Scan for the cell matching the given text and deliver its [X, Y] coordinate at center. 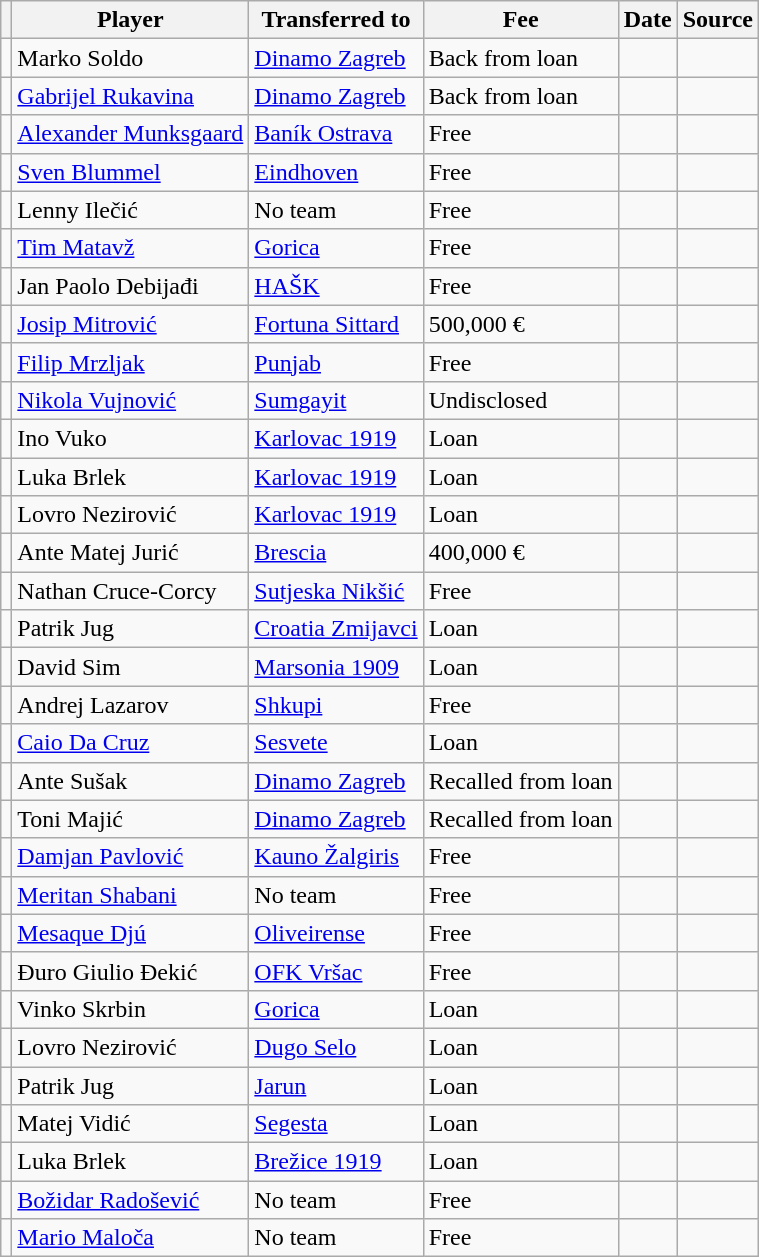
Brežice 1919 [336, 1162]
Ante Sušak [130, 781]
Nathan Cruce-Corcy [130, 591]
Filip Mrzljak [130, 362]
Lenny Ilečić [130, 210]
Marsonia 1909 [336, 667]
Baník Ostrava [336, 134]
Oliveirense [336, 933]
Tim Matavž [130, 248]
David Sim [130, 667]
Sumgayit [336, 400]
Undisclosed [520, 400]
Damjan Pavlović [130, 857]
OFK Vršac [336, 971]
Transferred to [336, 20]
Toni Majić [130, 819]
Matej Vidić [130, 1124]
HAŠK [336, 286]
Player [130, 20]
Josip Mitrović [130, 324]
Andrej Lazarov [130, 705]
Marko Soldo [130, 58]
Brescia [336, 553]
Nikola Vujnović [130, 400]
Segesta [336, 1124]
Punjab [336, 362]
400,000 € [520, 553]
500,000 € [520, 324]
Meritan Shabani [130, 895]
Croatia Zmijavci [336, 629]
Sutjeska Nikšić [336, 591]
Đuro Giulio Đekić [130, 971]
Kauno Žalgiris [336, 857]
Mesaque Djú [130, 933]
Sesvete [336, 743]
Alexander Munksgaard [130, 134]
Mario Maloča [130, 1238]
Fortuna Sittard [336, 324]
Eindhoven [336, 172]
Date [648, 20]
Sven Blummel [130, 172]
Vinko Skrbin [130, 1009]
Fee [520, 20]
Source [718, 20]
Jarun [336, 1085]
Ante Matej Jurić [130, 553]
Božidar Radošević [130, 1200]
Shkupi [336, 705]
Jan Paolo Debijađi [130, 286]
Gabrijel Rukavina [130, 96]
Dugo Selo [336, 1047]
Caio Da Cruz [130, 743]
Ino Vuko [130, 438]
